Scan for the cell matching the given text and deliver its (X, Y) coordinate at center. 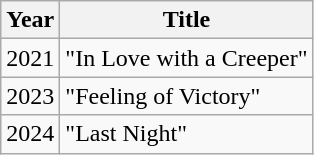
2023 (30, 96)
Title (186, 20)
2021 (30, 58)
"Feeling of Victory" (186, 96)
"In Love with a Creeper" (186, 58)
2024 (30, 134)
"Last Night" (186, 134)
Year (30, 20)
